Detect which cell encompasses the target text, then output its (x, y) center coordinate. 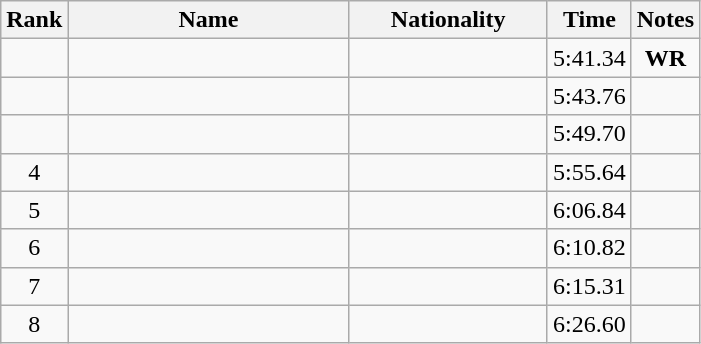
6 (34, 248)
WR (665, 58)
4 (34, 172)
5:49.70 (589, 134)
5:55.64 (589, 172)
6:10.82 (589, 248)
6:06.84 (589, 210)
Nationality (448, 20)
5:43.76 (589, 96)
Rank (34, 20)
8 (34, 324)
Time (589, 20)
Name (208, 20)
5:41.34 (589, 58)
Notes (665, 20)
6:26.60 (589, 324)
6:15.31 (589, 286)
7 (34, 286)
5 (34, 210)
